Identify which cell holds the provided text, then report its (X, Y) central coordinate. 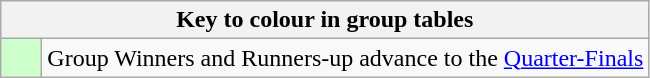
Group Winners and Runners-up advance to the Quarter-Finals (346, 58)
Key to colour in group tables (325, 20)
